From the cell containing the given text, extract its center point as (X, Y) coordinate. 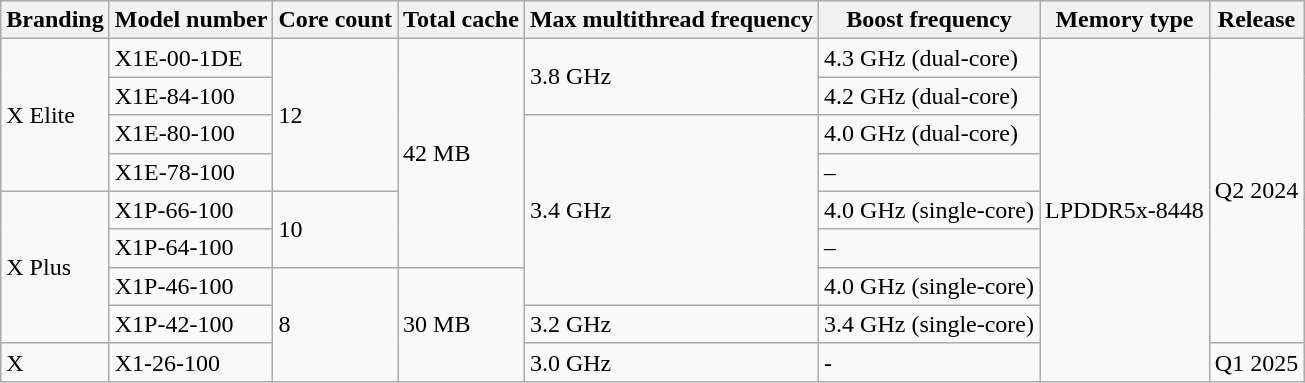
Q1 2025 (1256, 362)
X1P-42-100 (191, 324)
4.2 GHz (dual-core) (930, 96)
X1P-46-100 (191, 286)
3.4 GHz (single-core) (930, 324)
Core count (336, 20)
X1E-84-100 (191, 96)
X1E-80-100 (191, 134)
X1P-64-100 (191, 248)
X1E-78-100 (191, 172)
X1P-66-100 (191, 210)
X1-26-100 (191, 362)
Q2 2024 (1256, 191)
3.8 GHz (671, 77)
3.0 GHz (671, 362)
Model number (191, 20)
42 MB (462, 153)
12 (336, 115)
Boost frequency (930, 20)
8 (336, 324)
4.0 GHz (dual-core) (930, 134)
3.4 GHz (671, 210)
- (930, 362)
Branding (55, 20)
X (55, 362)
4.3 GHz (dual-core) (930, 58)
X Elite (55, 115)
X Plus (55, 267)
Memory type (1125, 20)
Max multithread frequency (671, 20)
LPDDR5x-8448 (1125, 210)
X1E-00-1DE (191, 58)
Total cache (462, 20)
Release (1256, 20)
30 MB (462, 324)
3.2 GHz (671, 324)
10 (336, 229)
